Extract the (X, Y) coordinate from the center of the cell holding the provided text.  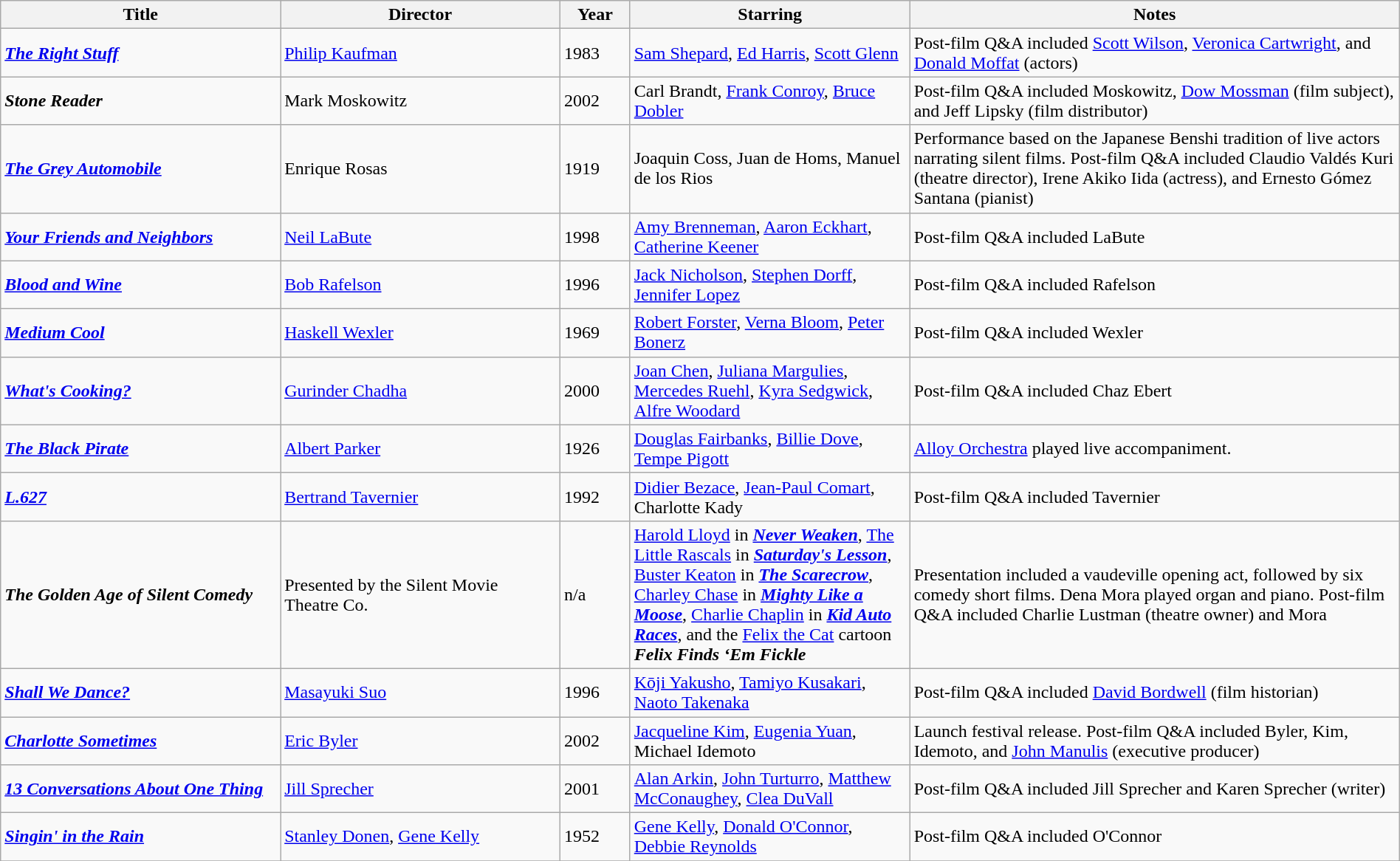
Jill Sprecher (421, 789)
2001 (595, 789)
1919 (595, 168)
Douglas Fairbanks, Billie Dove, Tempe Pigott (769, 449)
2000 (595, 391)
The Grey Automobile (140, 168)
Post-film Q&A included Wexler (1155, 332)
1969 (595, 332)
Your Friends and Neighbors (140, 236)
Blood and Wine (140, 285)
L.627 (140, 496)
Joaquin Coss, Juan de Homs, Manuel de los Rios (769, 168)
Stone Reader (140, 100)
Jack Nicholson, Stephen Dorff, Jennifer Lopez (769, 285)
Year (595, 15)
Director (421, 15)
Didier Bezace, Jean-Paul Comart, Charlotte Kady (769, 496)
Post-film Q&A included Jill Sprecher and Karen Sprecher (writer) (1155, 789)
Robert Forster, Verna Bloom, Peter Bonerz (769, 332)
Enrique Rosas (421, 168)
1998 (595, 236)
Title (140, 15)
The Right Stuff (140, 53)
Joan Chen, Juliana Margulies, Mercedes Ruehl, Kyra Sedgwick, Alfre Woodard (769, 391)
Gurinder Chadha (421, 391)
n/a (595, 594)
Kōji Yakusho, Tamiyo Kusakari, Naoto Takenaka (769, 693)
Carl Brandt, Frank Conroy, Bruce Dobler (769, 100)
Post-film Q&A included Moskowitz, Dow Mossman (film subject), and Jeff Lipsky (film distributor) (1155, 100)
Alloy Orchestra played live accompaniment. (1155, 449)
13 Conversations About One Thing (140, 789)
Notes (1155, 15)
Post-film Q&A included O'Connor (1155, 837)
Philip Kaufman (421, 53)
Presented by the Silent Movie Theatre Co. (421, 594)
Starring (769, 15)
Post-film Q&A included LaBute (1155, 236)
Post-film Q&A included David Bordwell (film historian) (1155, 693)
What's Cooking? (140, 391)
1952 (595, 837)
Launch festival release. Post-film Q&A included Byler, Kim, Idemoto, and John Manulis (executive producer) (1155, 740)
Post-film Q&A included Chaz Ebert (1155, 391)
Alan Arkin, John Turturro, Matthew McConaughey, Clea DuVall (769, 789)
Singin' in the Rain (140, 837)
Stanley Donen, Gene Kelly (421, 837)
Albert Parker (421, 449)
Post-film Q&A included Scott Wilson, Veronica Cartwright, and Donald Moffat (actors) (1155, 53)
Post-film Q&A included Tavernier (1155, 496)
Neil LaBute (421, 236)
Shall We Dance? (140, 693)
Haskell Wexler (421, 332)
1983 (595, 53)
Medium Cool (140, 332)
The Black Pirate (140, 449)
Masayuki Suo (421, 693)
Bertrand Tavernier (421, 496)
Mark Moskowitz (421, 100)
1926 (595, 449)
Sam Shepard, Ed Harris, Scott Glenn (769, 53)
Jacqueline Kim, Eugenia Yuan, Michael Idemoto (769, 740)
Post-film Q&A included Rafelson (1155, 285)
Bob Rafelson (421, 285)
Eric Byler (421, 740)
1992 (595, 496)
The Golden Age of Silent Comedy (140, 594)
Amy Brenneman, Aaron Eckhart, Catherine Keener (769, 236)
Gene Kelly, Donald O'Connor, Debbie Reynolds (769, 837)
Charlotte Sometimes (140, 740)
